Detect which cell encompasses the target text, then output its (x, y) center coordinate. 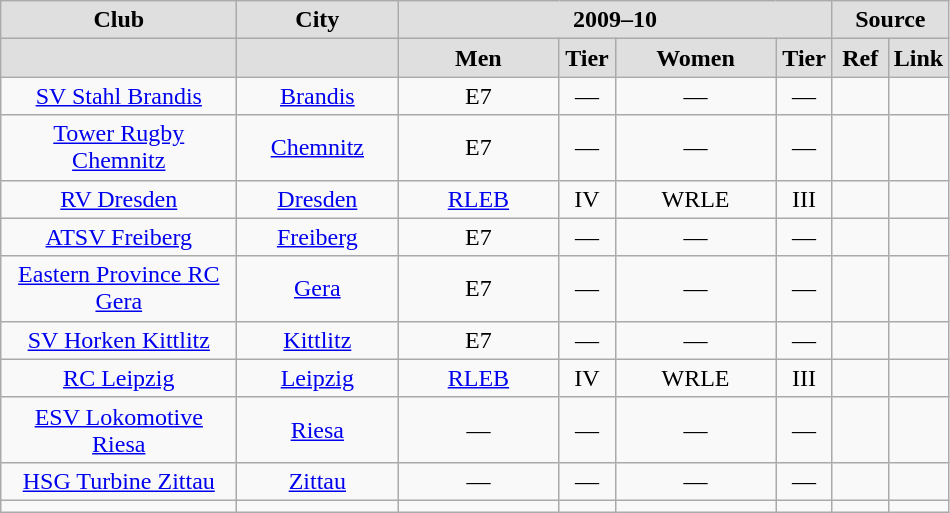
Kittlitz (318, 340)
Women (696, 58)
Eastern Province RC Gera (119, 288)
City (318, 20)
Dresden (318, 199)
Link (918, 58)
Zittau (318, 481)
Gera (318, 288)
Leipzig (318, 378)
SV Stahl Brandis (119, 96)
HSG Turbine Zittau (119, 481)
Men (478, 58)
Chemnitz (318, 148)
Ref (860, 58)
RV Dresden (119, 199)
Source (890, 20)
Club (119, 20)
Brandis (318, 96)
Riesa (318, 430)
RC Leipzig (119, 378)
Freiberg (318, 237)
2009–10 (615, 20)
Tower Rugby Chemnitz (119, 148)
ATSV Freiberg (119, 237)
ESV Lokomotive Riesa (119, 430)
SV Horken Kittlitz (119, 340)
